Find where the given text appears and provide that cell's center as [x, y] coordinate. 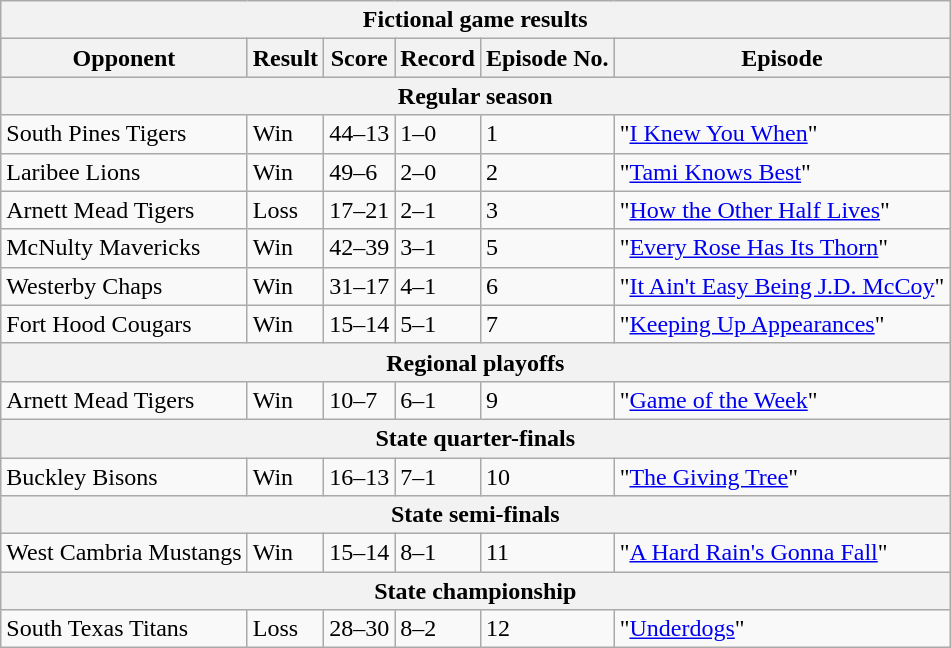
Score [360, 58]
9 [547, 400]
South Pines Tigers [124, 134]
10 [547, 477]
Westerby Chaps [124, 286]
Buckley Bisons [124, 477]
2–0 [438, 172]
31–17 [360, 286]
Record [438, 58]
Opponent [124, 58]
Episode No. [547, 58]
49–6 [360, 172]
28–30 [360, 629]
Fictional game results [476, 20]
4–1 [438, 286]
"Game of the Week" [782, 400]
West Cambria Mustangs [124, 553]
Regular season [476, 96]
State quarter-finals [476, 438]
8–2 [438, 629]
3–1 [438, 248]
State championship [476, 591]
16–13 [360, 477]
5–1 [438, 324]
Regional playoffs [476, 362]
1–0 [438, 134]
Result [285, 58]
McNulty Mavericks [124, 248]
7–1 [438, 477]
"How the Other Half Lives" [782, 210]
"Underdogs" [782, 629]
6 [547, 286]
17–21 [360, 210]
2–1 [438, 210]
"It Ain't Easy Being J.D. McCoy" [782, 286]
11 [547, 553]
"The Giving Tree" [782, 477]
"Tami Knows Best" [782, 172]
"A Hard Rain's Gonna Fall" [782, 553]
1 [547, 134]
Fort Hood Cougars [124, 324]
42–39 [360, 248]
44–13 [360, 134]
12 [547, 629]
3 [547, 210]
5 [547, 248]
"Keeping Up Appearances" [782, 324]
8–1 [438, 553]
"Every Rose Has Its Thorn" [782, 248]
State semi-finals [476, 515]
Episode [782, 58]
7 [547, 324]
2 [547, 172]
South Texas Titans [124, 629]
Laribee Lions [124, 172]
10–7 [360, 400]
"I Knew You When" [782, 134]
6–1 [438, 400]
